Return the [x, y] coordinate for the center point of the cell that contains the specified text.  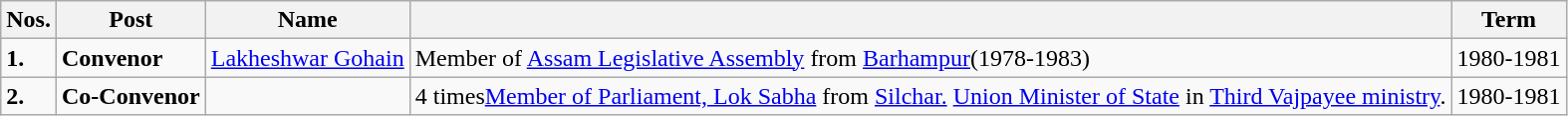
Nos. [29, 20]
Name [307, 20]
1. [29, 58]
4 timesMember of Parliament, Lok Sabha from Silchar. Union Minister of State in Third Vajpayee ministry. [930, 96]
Co-Convenor [131, 96]
Post [131, 20]
Convenor [131, 58]
Member of Assam Legislative Assembly from Barhampur(1978-1983) [930, 58]
2. [29, 96]
Lakheshwar Gohain [307, 58]
Term [1508, 20]
